Scan for the cell matching the given text and deliver its (X, Y) coordinate at center. 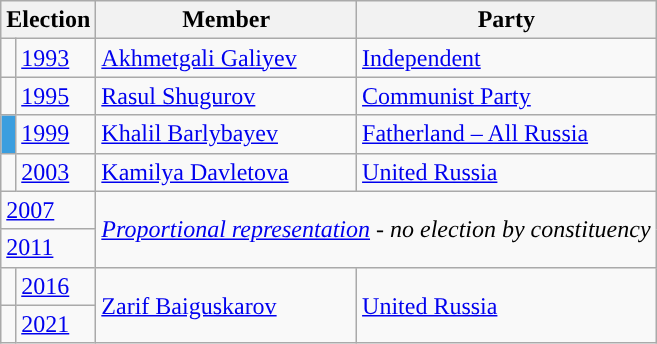
Zarif Baiguskarov (226, 305)
Fatherland – All Russia (507, 134)
1999 (56, 134)
2021 (56, 324)
Akhmetgali Galiyev (226, 58)
Khalil Barlybayev (226, 134)
2007 (48, 210)
1993 (56, 58)
Election (48, 20)
2016 (56, 286)
Member (226, 20)
Kamilya Davletova (226, 172)
Communist Party (507, 96)
Party (507, 20)
2011 (48, 248)
1995 (56, 96)
2003 (56, 172)
Independent (507, 58)
Rasul Shugurov (226, 96)
Proportional representation - no election by constituency (376, 229)
